Find where the given text appears and provide that cell's center as (x, y) coordinate. 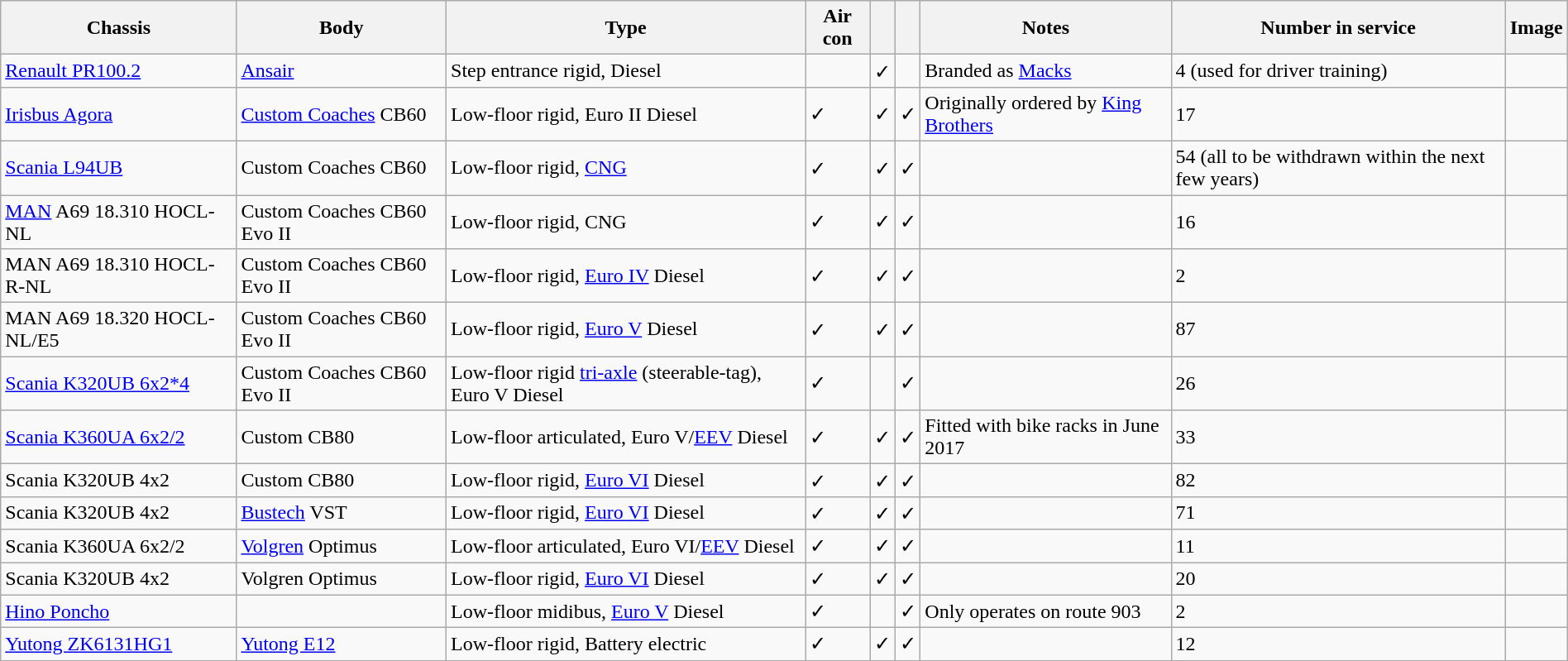
26 (1338, 384)
Originally ordered by King Brothers (1045, 114)
Low-floor rigid tri-axle (steerable-tag), Euro V Diesel (626, 384)
17 (1338, 114)
MAN A69 18.320 HOCL-NL/E5 (119, 329)
Number in service (1338, 28)
Type (626, 28)
Chassis (119, 28)
4 (used for driver training) (1338, 71)
Branded as Macks (1045, 71)
Low-floor rigid, Euro V Diesel (626, 329)
Low-floor midibus, Euro V Diesel (626, 611)
Air con (838, 28)
12 (1338, 644)
Irisbus Agora (119, 114)
16 (1338, 222)
87 (1338, 329)
Bustech VST (342, 513)
71 (1338, 513)
11 (1338, 546)
Scania K320UB 6x2*4 (119, 384)
Step entrance rigid, Diesel (626, 71)
54 (all to be withdrawn within the next few years) (1338, 167)
Body (342, 28)
Low-floor rigid, Battery electric (626, 644)
Notes (1045, 28)
Low-floor rigid, Euro II Diesel (626, 114)
Low-floor articulated, Euro V/EEV Diesel (626, 437)
Scania L94UB (119, 167)
Low-floor rigid, Euro IV Diesel (626, 276)
20 (1338, 579)
Yutong E12 (342, 644)
Fitted with bike racks in June 2017 (1045, 437)
Renault PR100.2 (119, 71)
MAN A69 18.310 HOCL-R-NL (119, 276)
82 (1338, 481)
Only operates on route 903 (1045, 611)
Image (1537, 28)
Ansair (342, 71)
Low-floor articulated, Euro VI/EEV Diesel (626, 546)
33 (1338, 437)
MAN A69 18.310 HOCL-NL (119, 222)
Yutong ZK6131HG1 (119, 644)
Hino Poncho (119, 611)
